Capture the cell that displays the provided text and extract its (x, y) central coordinate. 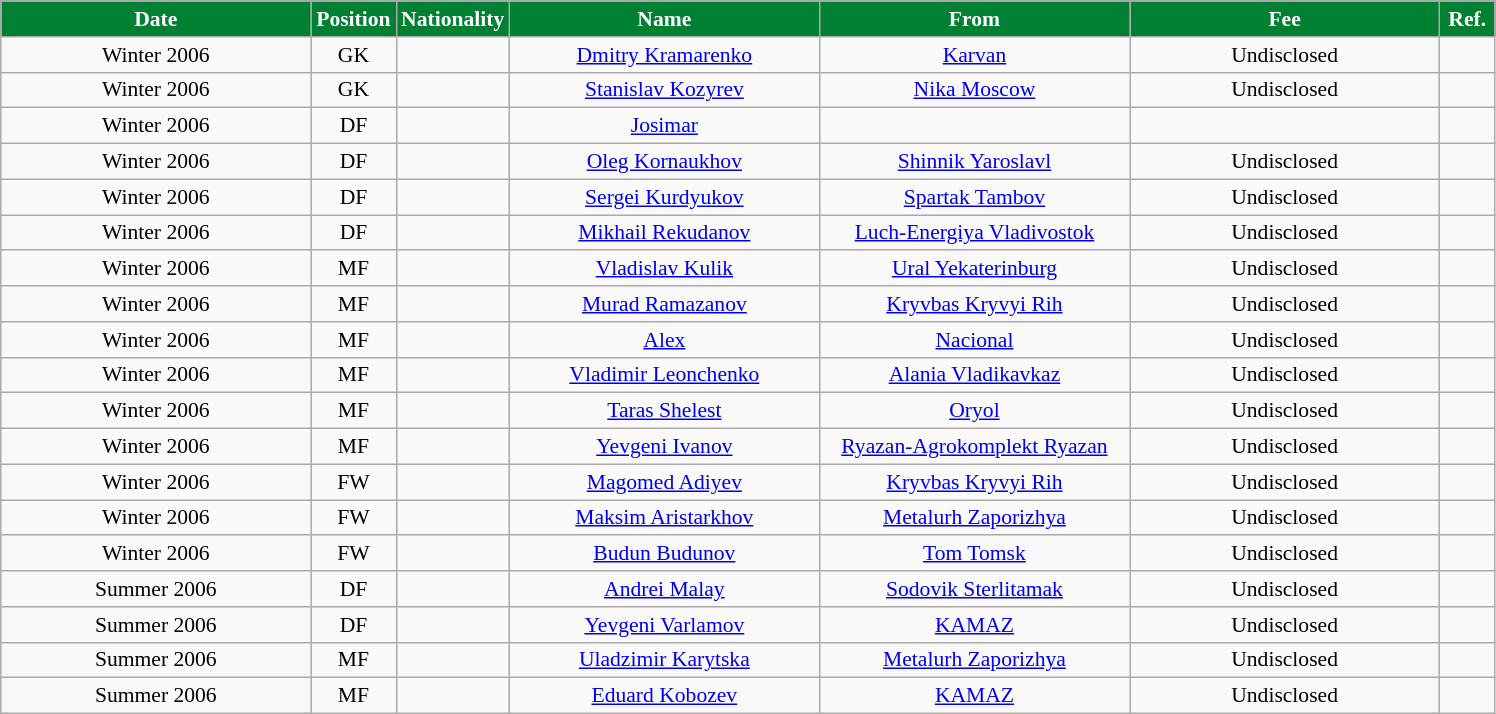
Taras Shelest (664, 411)
Nationality (452, 19)
Fee (1285, 19)
Ural Yekaterinburg (974, 269)
Murad Ramazanov (664, 304)
Oleg Kornaukhov (664, 162)
Alania Vladikavkaz (974, 375)
Name (664, 19)
Dmitry Kramarenko (664, 55)
Yevgeni Varlamov (664, 625)
Oryol (974, 411)
From (974, 19)
Budun Budunov (664, 554)
Nika Moscow (974, 90)
Maksim Aristarkhov (664, 518)
Josimar (664, 126)
Ref. (1468, 19)
Vladimir Leonchenko (664, 375)
Date (156, 19)
Luch-Energiya Vladivostok (974, 233)
Position (354, 19)
Tom Tomsk (974, 554)
Eduard Kobozev (664, 696)
Vladislav Kulik (664, 269)
Shinnik Yaroslavl (974, 162)
Sodovik Sterlitamak (974, 589)
Sergei Kurdyukov (664, 197)
Mikhail Rekudanov (664, 233)
Spartak Tambov (974, 197)
Stanislav Kozyrev (664, 90)
Nacional (974, 340)
Alex (664, 340)
Ryazan-Agrokomplekt Ryazan (974, 447)
Andrei Malay (664, 589)
Magomed Adiyev (664, 482)
Yevgeni Ivanov (664, 447)
Karvan (974, 55)
Uladzimir Karytska (664, 660)
